Provide the [x, y] coordinate of the cell's center where the given text is located.  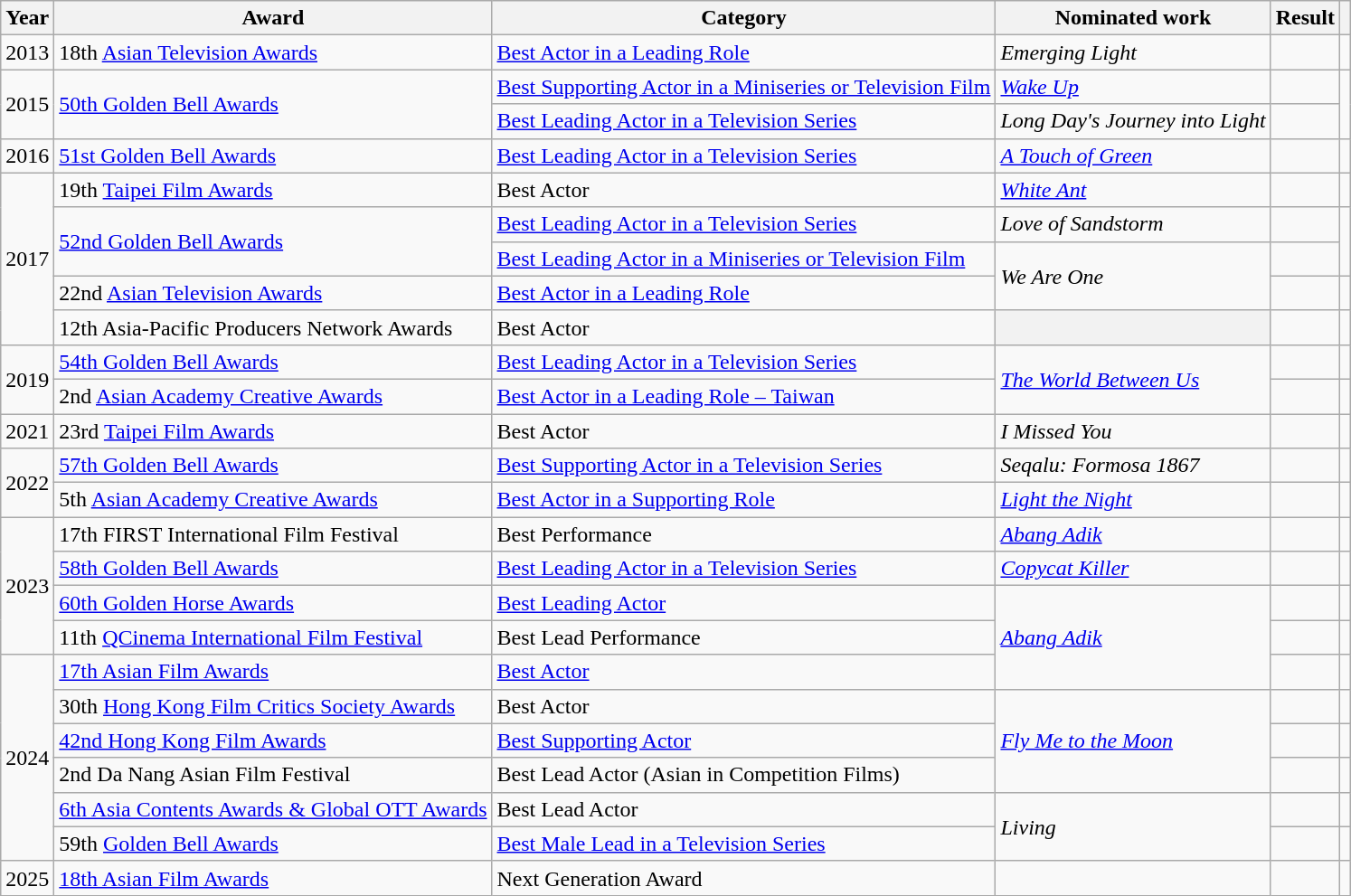
2023 [27, 586]
57th Golden Bell Awards [273, 466]
2017 [27, 259]
The World Between Us [1133, 379]
Long Day's Journey into Light [1133, 121]
2025 [27, 878]
Best Actor in a Supporting Role [743, 500]
18th Asian Film Awards [273, 878]
42nd Hong Kong Film Awards [273, 740]
2024 [27, 758]
Emerging Light [1133, 52]
58th Golden Bell Awards [273, 569]
2021 [27, 431]
6th Asia Contents Awards & Global OTT Awards [273, 809]
22nd Asian Television Awards [273, 293]
Best Performance [743, 534]
I Missed You [1133, 431]
Best Male Lead in a Television Series [743, 844]
Year [27, 18]
51st Golden Bell Awards [273, 156]
59th Golden Bell Awards [273, 844]
A Touch of Green [1133, 156]
19th Taipei Film Awards [273, 190]
Fly Me to the Moon [1133, 740]
2022 [27, 483]
17th Asian Film Awards [273, 672]
Best Supporting Actor in a Miniseries or Television Film [743, 87]
Best Leading Actor in a Miniseries or Television Film [743, 259]
Next Generation Award [743, 878]
17th FIRST International Film Festival [273, 534]
Seqalu: Formosa 1867 [1133, 466]
2015 [27, 104]
2013 [27, 52]
54th Golden Bell Awards [273, 362]
11th QCinema International Film Festival [273, 637]
2019 [27, 379]
Best Lead Actor [743, 809]
Love of Sandstorm [1133, 224]
23rd Taipei Film Awards [273, 431]
White Ant [1133, 190]
Nominated work [1133, 18]
Light the Night [1133, 500]
Category [743, 18]
We Are One [1133, 276]
2nd Da Nang Asian Film Festival [273, 775]
Result [1305, 18]
60th Golden Horse Awards [273, 603]
Best Actor in a Leading Role – Taiwan [743, 396]
Wake Up [1133, 87]
2nd Asian Academy Creative Awards [273, 396]
Best Lead Actor (Asian in Competition Films) [743, 775]
2016 [27, 156]
Best Lead Performance [743, 637]
Living [1133, 826]
5th Asian Academy Creative Awards [273, 500]
Best Supporting Actor in a Television Series [743, 466]
18th Asian Television Awards [273, 52]
52nd Golden Bell Awards [273, 241]
12th Asia-Pacific Producers Network Awards [273, 327]
Award [273, 18]
30th Hong Kong Film Critics Society Awards [273, 706]
50th Golden Bell Awards [273, 104]
Best Leading Actor [743, 603]
Best Supporting Actor [743, 740]
Copycat Killer [1133, 569]
